From the cell containing the given text, extract its center point as (X, Y) coordinate. 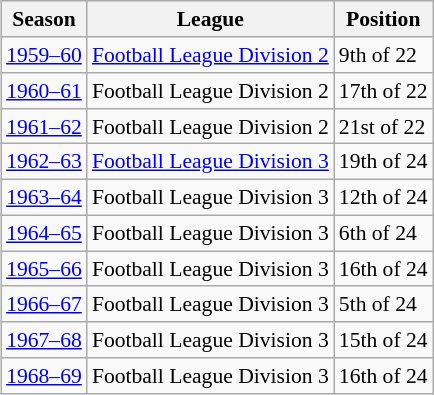
19th of 24 (384, 162)
1959–60 (44, 55)
1964–65 (44, 233)
5th of 24 (384, 304)
17th of 22 (384, 91)
1965–66 (44, 269)
1963–64 (44, 197)
Position (384, 19)
1962–63 (44, 162)
Season (44, 19)
1961–62 (44, 126)
1960–61 (44, 91)
12th of 24 (384, 197)
1967–68 (44, 340)
1966–67 (44, 304)
21st of 22 (384, 126)
1968–69 (44, 376)
League (210, 19)
9th of 22 (384, 55)
6th of 24 (384, 233)
15th of 24 (384, 340)
